Extract the [X, Y] coordinate from the center of the cell holding the provided text.  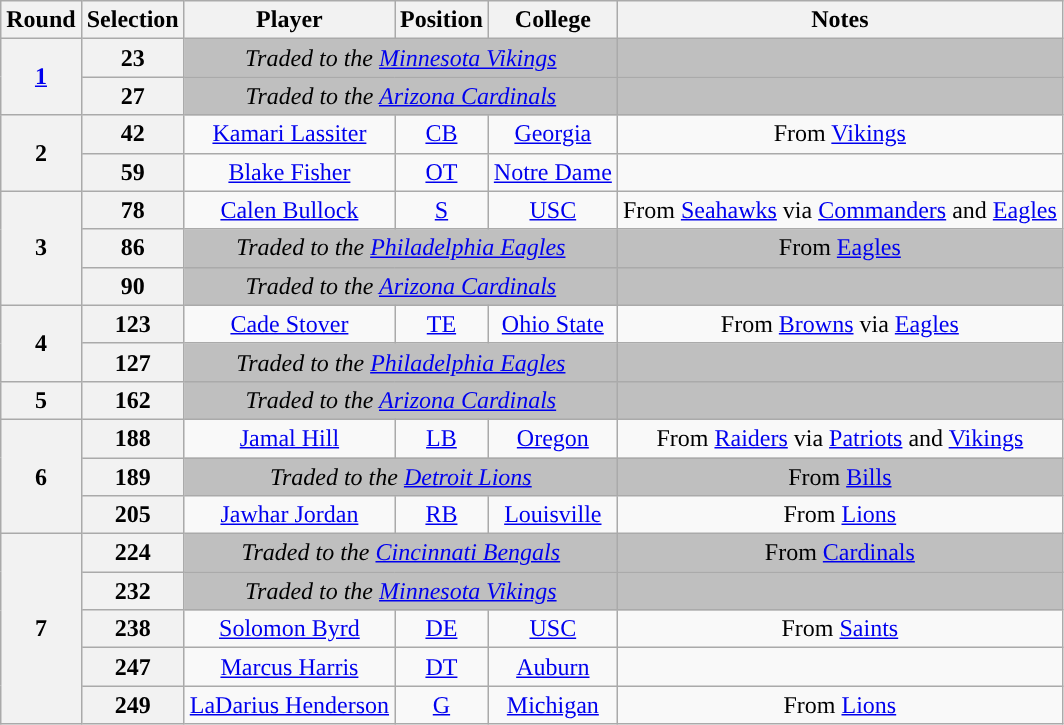
232 [132, 591]
CB [442, 134]
TE [442, 324]
42 [132, 134]
188 [132, 438]
Calen Bullock [289, 210]
Round [41, 20]
Traded to the Detroit Lions [400, 477]
Georgia [552, 134]
S [442, 210]
Marcus Harris [289, 667]
Blake Fisher [289, 172]
College [552, 20]
From Vikings [840, 134]
6 [41, 476]
127 [132, 362]
Selection [132, 20]
From Bills [840, 477]
23 [132, 58]
Louisville [552, 515]
1 [41, 77]
LaDarius Henderson [289, 705]
G [442, 705]
Cade Stover [289, 324]
DE [442, 629]
4 [41, 343]
205 [132, 515]
189 [132, 477]
LB [442, 438]
2 [41, 153]
90 [132, 286]
OT [442, 172]
DT [442, 667]
RB [442, 515]
238 [132, 629]
Traded to the Cincinnati Bengals [400, 553]
From Eagles [840, 248]
Kamari Lassiter [289, 134]
5 [41, 400]
86 [132, 248]
27 [132, 96]
7 [41, 629]
Jamal Hill [289, 438]
From Raiders via Patriots and Vikings [840, 438]
Oregon [552, 438]
Jawhar Jordan [289, 515]
From Cardinals [840, 553]
From Browns via Eagles [840, 324]
Auburn [552, 667]
Player [289, 20]
78 [132, 210]
249 [132, 705]
123 [132, 324]
Notes [840, 20]
3 [41, 248]
Michigan [552, 705]
247 [132, 667]
162 [132, 400]
Ohio State [552, 324]
Solomon Byrd [289, 629]
From Seahawks via Commanders and Eagles [840, 210]
59 [132, 172]
From Saints [840, 629]
Position [442, 20]
224 [132, 553]
Notre Dame [552, 172]
